Determine the [x, y] coordinate at the center of the cell enclosing the given text.  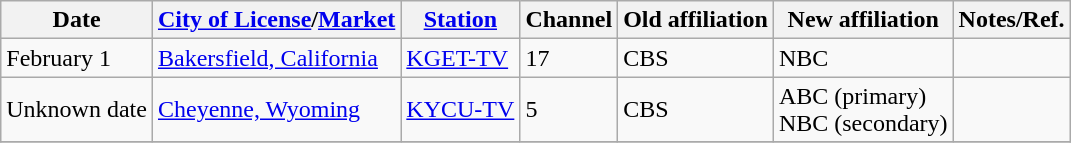
New affiliation [863, 20]
Unknown date [77, 110]
Channel [569, 20]
Bakersfield, California [276, 58]
NBC [863, 58]
February 1 [77, 58]
KGET-TV [460, 58]
ABC (primary) NBC (secondary) [863, 110]
Notes/Ref. [1012, 20]
KYCU-TV [460, 110]
Station [460, 20]
Cheyenne, Wyoming [276, 110]
City of License/Market [276, 20]
Old affiliation [696, 20]
5 [569, 110]
17 [569, 58]
Date [77, 20]
